Extract the (X, Y) coordinate from the center of the cell holding the provided text.  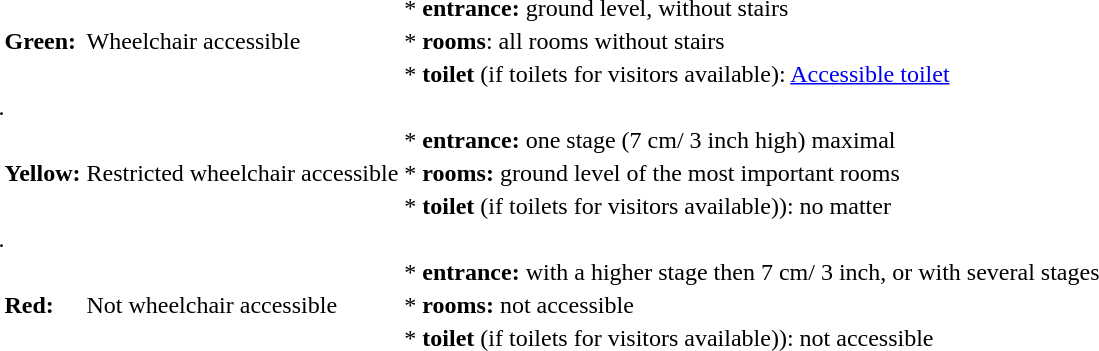
Red: (42, 305)
Green: (42, 41)
Yellow: (42, 173)
Restricted wheelchair accessible (242, 173)
